Scan for the cell matching the given text and deliver its [X, Y] coordinate at center. 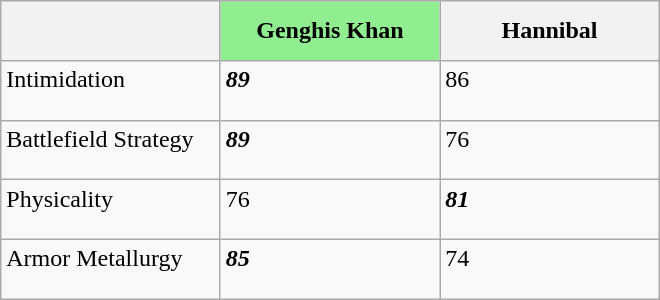
Physicality [110, 210]
86 [550, 90]
Hannibal [550, 31]
81 [550, 210]
85 [330, 270]
Intimidation [110, 90]
Battlefield Strategy [110, 150]
Armor Metallurgy [110, 270]
Genghis Khan [330, 31]
74 [550, 270]
